For the text-containing cell, return its midpoint in [X, Y] coordinate format. 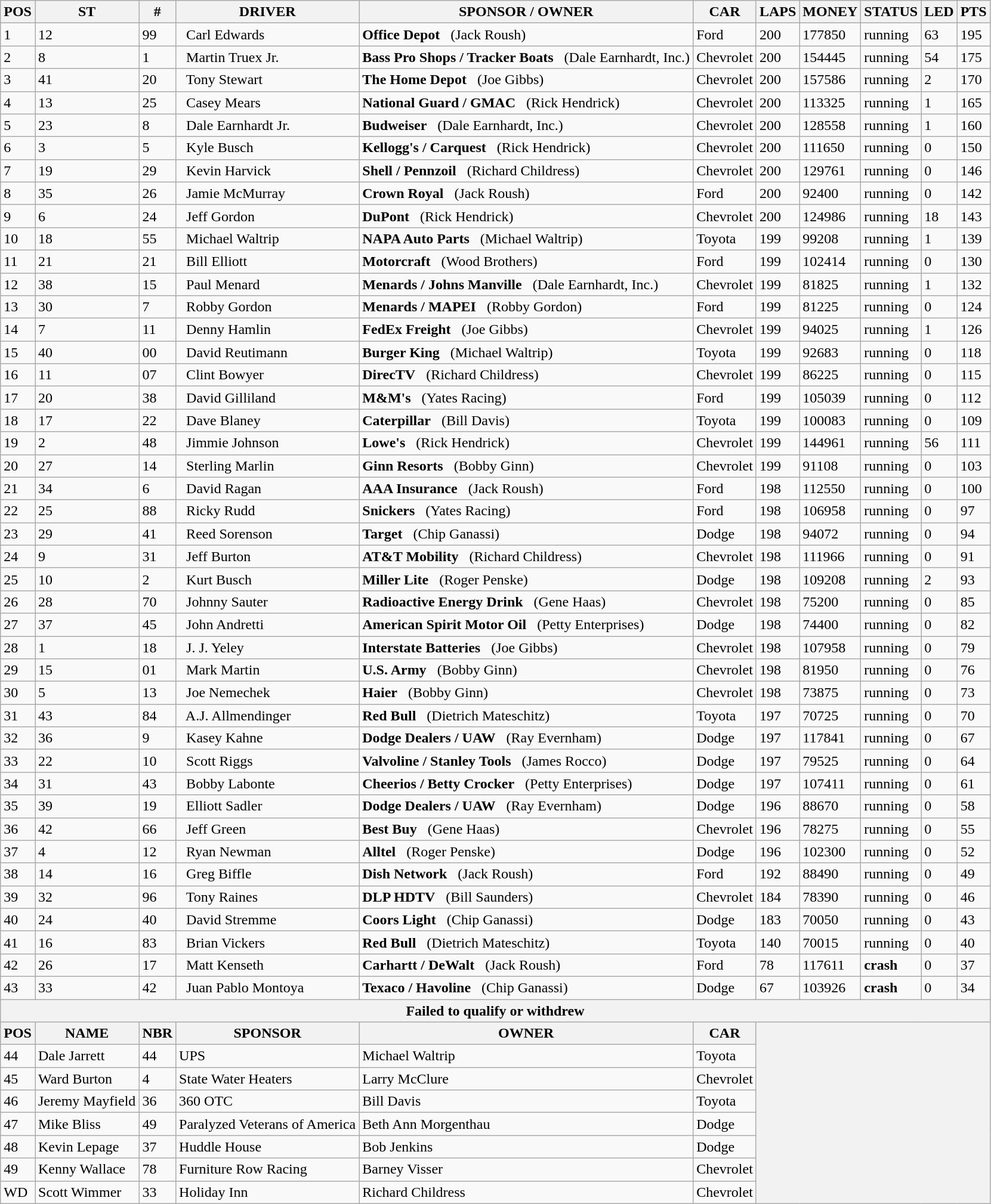
LAPS [777, 12]
76 [974, 670]
107958 [831, 647]
73 [974, 693]
144961 [831, 443]
Texaco / Havoline (Chip Ganassi) [526, 988]
81225 [831, 307]
111966 [831, 556]
Valvoline / Stanley Tools (James Rocco) [526, 761]
David Ragan [267, 488]
NAPA Auto Parts (Michael Waltrip) [526, 239]
94 [974, 534]
Kenny Wallace [87, 1169]
184 [777, 897]
Kevin Lepage [87, 1147]
85 [974, 602]
102300 [831, 852]
Dish Network (Jack Roush) [526, 874]
Kyle Busch [267, 148]
58 [974, 806]
Ryan Newman [267, 852]
DirecTV (Richard Childress) [526, 375]
Target (Chip Ganassi) [526, 534]
PTS [974, 12]
75200 [831, 602]
SPONSOR [267, 1033]
01 [158, 670]
170 [974, 80]
128558 [831, 125]
88490 [831, 874]
195 [974, 35]
70015 [831, 942]
91108 [831, 466]
Carhartt / DeWalt (Jack Roush) [526, 965]
NAME [87, 1033]
92400 [831, 193]
Holiday Inn [267, 1192]
Budweiser (Dale Earnhardt, Inc.) [526, 125]
Scott Riggs [267, 761]
Larry McClure [526, 1079]
115 [974, 375]
Failed to qualify or withdrew [495, 1011]
54 [939, 57]
Denny Hamlin [267, 330]
Huddle House [267, 1147]
DLP HDTV (Bill Saunders) [526, 897]
Best Buy (Gene Haas) [526, 829]
154445 [831, 57]
Bill Elliott [267, 261]
Motorcraft (Wood Brothers) [526, 261]
Matt Kenseth [267, 965]
56 [939, 443]
Burger King (Michael Waltrip) [526, 352]
92683 [831, 352]
Kasey Kahne [267, 738]
Snickers (Yates Racing) [526, 511]
Office Depot (Jack Roush) [526, 35]
146 [974, 171]
DRIVER [267, 12]
118 [974, 352]
100083 [831, 420]
84 [158, 716]
183 [777, 920]
192 [777, 874]
Johnny Sauter [267, 602]
Dale Earnhardt Jr. [267, 125]
99208 [831, 239]
Jeff Green [267, 829]
124 [974, 307]
M&M's (Yates Racing) [526, 398]
David Gilliland [267, 398]
Kevin Harvick [267, 171]
Jeff Burton [267, 556]
NBR [158, 1033]
Paul Menard [267, 284]
Menards / MAPEI (Robby Gordon) [526, 307]
Furniture Row Racing [267, 1169]
109208 [831, 579]
117611 [831, 965]
78390 [831, 897]
83 [158, 942]
93 [974, 579]
111650 [831, 148]
Shell / Pennzoil (Richard Childress) [526, 171]
Alltel (Roger Penske) [526, 852]
John Andretti [267, 624]
81825 [831, 284]
# [158, 12]
96 [158, 897]
103926 [831, 988]
360 OTC [267, 1101]
WD [18, 1192]
61 [974, 784]
64 [974, 761]
97 [974, 511]
70725 [831, 716]
Jeff Gordon [267, 216]
J. J. Yeley [267, 647]
140 [777, 942]
Crown Royal (Jack Roush) [526, 193]
124986 [831, 216]
Kellogg's / Carquest (Rick Hendrick) [526, 148]
Greg Biffle [267, 874]
Reed Sorenson [267, 534]
Casey Mears [267, 103]
Bob Jenkins [526, 1147]
Mark Martin [267, 670]
00 [158, 352]
130 [974, 261]
Interstate Batteries (Joe Gibbs) [526, 647]
Jeremy Mayfield [87, 1101]
88670 [831, 806]
Barney Visser [526, 1169]
AT&T Mobility (Richard Childress) [526, 556]
126 [974, 330]
81950 [831, 670]
Martin Truex Jr. [267, 57]
132 [974, 284]
Joe Nemechek [267, 693]
OWNER [526, 1033]
Radioactive Energy Drink (Gene Haas) [526, 602]
175 [974, 57]
79525 [831, 761]
102414 [831, 261]
Bobby Labonte [267, 784]
Ward Burton [87, 1079]
Cheerios / Betty Crocker (Petty Enterprises) [526, 784]
Ginn Resorts (Bobby Ginn) [526, 466]
A.J. Allmendinger [267, 716]
100 [974, 488]
47 [18, 1124]
David Reutimann [267, 352]
Dale Jarrett [87, 1056]
Menards / Johns Manville (Dale Earnhardt, Inc.) [526, 284]
Tony Stewart [267, 80]
MONEY [831, 12]
Dave Blaney [267, 420]
Bill Davis [526, 1101]
National Guard / GMAC (Rick Hendrick) [526, 103]
94072 [831, 534]
143 [974, 216]
Clint Bowyer [267, 375]
52 [974, 852]
91 [974, 556]
Bass Pro Shops / Tracker Boats (Dale Earnhardt, Inc.) [526, 57]
63 [939, 35]
Scott Wimmer [87, 1192]
State Water Heaters [267, 1079]
112 [974, 398]
Juan Pablo Montoya [267, 988]
94025 [831, 330]
Robby Gordon [267, 307]
74400 [831, 624]
117841 [831, 738]
Sterling Marlin [267, 466]
150 [974, 148]
177850 [831, 35]
111 [974, 443]
Elliott Sadler [267, 806]
78275 [831, 829]
Carl Edwards [267, 35]
Jimmie Johnson [267, 443]
David Stremme [267, 920]
160 [974, 125]
Caterpillar (Bill Davis) [526, 420]
LED [939, 12]
FedEx Freight (Joe Gibbs) [526, 330]
103 [974, 466]
Brian Vickers [267, 942]
U.S. Army (Bobby Ginn) [526, 670]
99 [158, 35]
Richard Childress [526, 1192]
129761 [831, 171]
79 [974, 647]
Lowe's (Rick Hendrick) [526, 443]
ST [87, 12]
109 [974, 420]
UPS [267, 1056]
07 [158, 375]
157586 [831, 80]
SPONSOR / OWNER [526, 12]
The Home Depot (Joe Gibbs) [526, 80]
Jamie McMurray [267, 193]
Mike Bliss [87, 1124]
105039 [831, 398]
88 [158, 511]
American Spirit Motor Oil (Petty Enterprises) [526, 624]
73875 [831, 693]
STATUS [891, 12]
107411 [831, 784]
139 [974, 239]
Miller Lite (Roger Penske) [526, 579]
Haier (Bobby Ginn) [526, 693]
70050 [831, 920]
82 [974, 624]
Kurt Busch [267, 579]
Coors Light (Chip Ganassi) [526, 920]
165 [974, 103]
DuPont (Rick Hendrick) [526, 216]
Paralyzed Veterans of America [267, 1124]
AAA Insurance (Jack Roush) [526, 488]
106958 [831, 511]
Tony Raines [267, 897]
113325 [831, 103]
66 [158, 829]
Ricky Rudd [267, 511]
142 [974, 193]
86225 [831, 375]
Beth Ann Morgenthau [526, 1124]
112550 [831, 488]
